Provide the (x, y) coordinate of the cell's center where the given text is located.  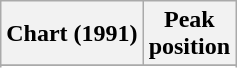
Peakposition (189, 34)
Chart (1991) (72, 34)
